Output the [x, y] coordinate of the center of the cell containing the given text.  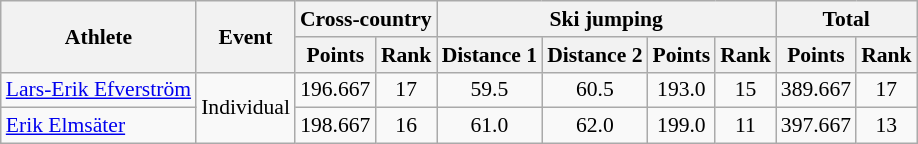
13 [886, 126]
Distance 1 [490, 55]
Athlete [98, 36]
11 [746, 126]
Lars-Erik Efverström [98, 90]
397.667 [816, 126]
Event [246, 36]
62.0 [594, 126]
199.0 [682, 126]
Ski jumping [606, 19]
59.5 [490, 90]
Total [846, 19]
60.5 [594, 90]
193.0 [682, 90]
389.667 [816, 90]
Cross-country [366, 19]
16 [406, 126]
15 [746, 90]
Individual [246, 108]
61.0 [490, 126]
196.667 [336, 90]
Distance 2 [594, 55]
Erik Elmsäter [98, 126]
198.667 [336, 126]
